Determine the (X, Y) coordinate at the center of the cell enclosing the given text.  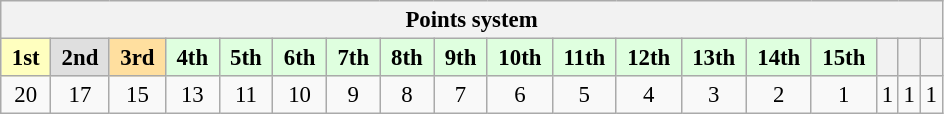
5 (584, 95)
14th (778, 58)
4th (192, 58)
15th (844, 58)
9th (461, 58)
6 (520, 95)
4 (648, 95)
3rd (137, 58)
5th (246, 58)
8th (407, 58)
20 (26, 95)
9 (353, 95)
12th (648, 58)
Points system (472, 20)
11th (584, 58)
13th (714, 58)
7th (353, 58)
10 (300, 95)
2 (778, 95)
15 (137, 95)
11 (246, 95)
8 (407, 95)
17 (80, 95)
10th (520, 58)
7 (461, 95)
6th (300, 58)
1st (26, 58)
13 (192, 95)
3 (714, 95)
2nd (80, 58)
